Return the (X, Y) coordinate for the center point of the cell that contains the specified text.  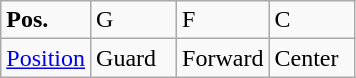
Forward (223, 58)
Guard (134, 58)
Position (46, 58)
F (223, 20)
Center (312, 58)
C (312, 20)
G (134, 20)
Pos. (46, 20)
